Capture the cell that displays the provided text and extract its [X, Y] central coordinate. 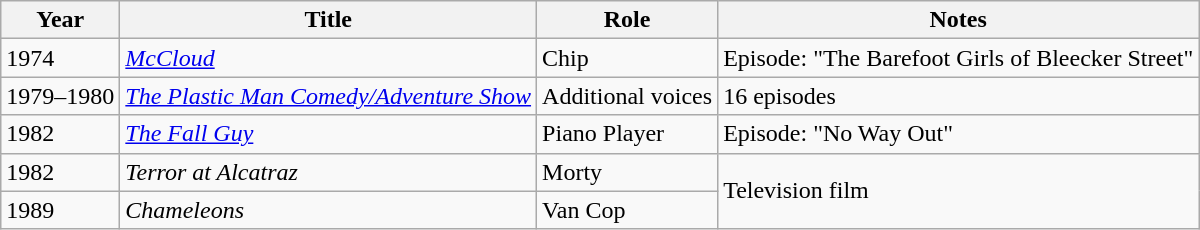
Role [628, 20]
Additional voices [628, 96]
Year [60, 20]
Chameleons [328, 210]
The Plastic Man Comedy/Adventure Show [328, 96]
1989 [60, 210]
The Fall Guy [328, 134]
Van Cop [628, 210]
16 episodes [958, 96]
Television film [958, 191]
Chip [628, 58]
Notes [958, 20]
1979–1980 [60, 96]
Morty [628, 172]
1974 [60, 58]
Terror at Alcatraz [328, 172]
Title [328, 20]
McCloud [328, 58]
Episode: "The Barefoot Girls of Bleecker Street" [958, 58]
Episode: "No Way Out" [958, 134]
Piano Player [628, 134]
